Capture the cell that displays the provided text and extract its [x, y] central coordinate. 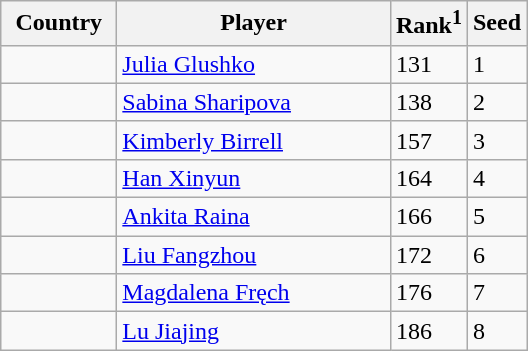
Lu Jiajing [254, 331]
5 [496, 217]
6 [496, 255]
Magdalena Fręch [254, 293]
8 [496, 331]
164 [428, 178]
138 [428, 102]
172 [428, 255]
Rank1 [428, 24]
Seed [496, 24]
Han Xinyun [254, 178]
186 [428, 331]
4 [496, 178]
7 [496, 293]
157 [428, 140]
Ankita Raina [254, 217]
3 [496, 140]
Sabina Sharipova [254, 102]
176 [428, 293]
Kimberly Birrell [254, 140]
1 [496, 64]
166 [428, 217]
2 [496, 102]
Liu Fangzhou [254, 255]
131 [428, 64]
Country [59, 24]
Player [254, 24]
Julia Glushko [254, 64]
